Locate the cell with the specified text and output its [x, y] center coordinate. 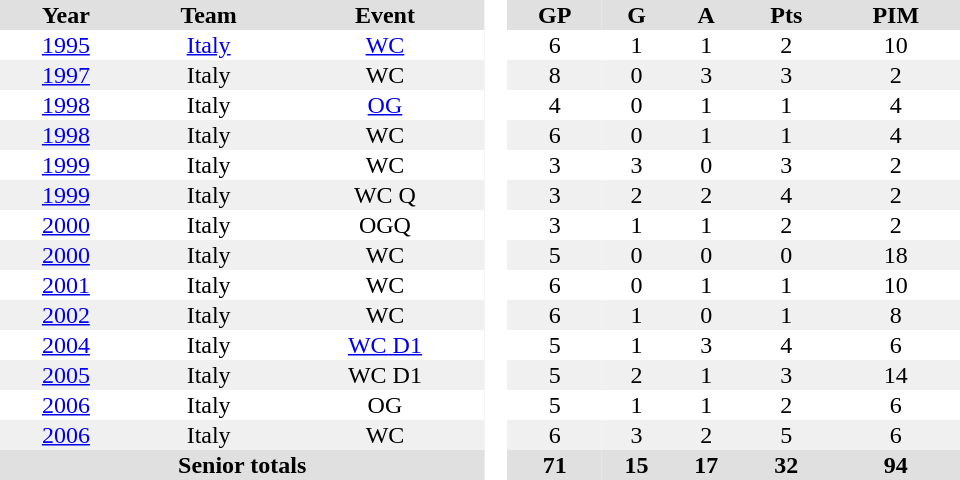
WC Q [384, 195]
Team [209, 15]
G [637, 15]
15 [637, 465]
1997 [66, 75]
94 [896, 465]
Year [66, 15]
1995 [66, 45]
14 [896, 375]
GP [555, 15]
PIM [896, 15]
71 [555, 465]
17 [706, 465]
2004 [66, 345]
Senior totals [242, 465]
2001 [66, 285]
18 [896, 255]
2002 [66, 315]
2005 [66, 375]
A [706, 15]
Event [384, 15]
32 [786, 465]
Pts [786, 15]
OGQ [384, 225]
